Return the (x, y) coordinate for the center point of the cell that contains the specified text.  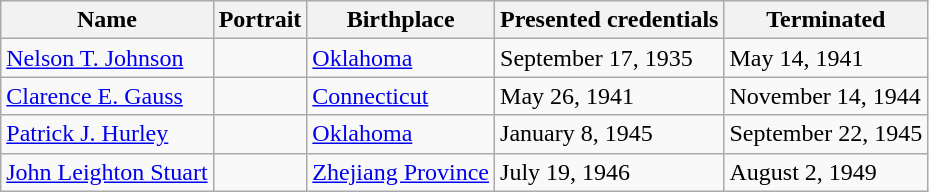
Nelson T. Johnson (107, 58)
Presented credentials (610, 20)
Portrait (260, 20)
John Leighton Stuart (107, 172)
September 17, 1935 (610, 58)
Connecticut (401, 96)
September 22, 1945 (826, 134)
January 8, 1945 (610, 134)
Patrick J. Hurley (107, 134)
Zhejiang Province (401, 172)
July 19, 1946 (610, 172)
Birthplace (401, 20)
Clarence E. Gauss (107, 96)
November 14, 1944 (826, 96)
Name (107, 20)
Terminated (826, 20)
May 26, 1941 (610, 96)
May 14, 1941 (826, 58)
August 2, 1949 (826, 172)
